For the text-containing cell, return its midpoint in [x, y] coordinate format. 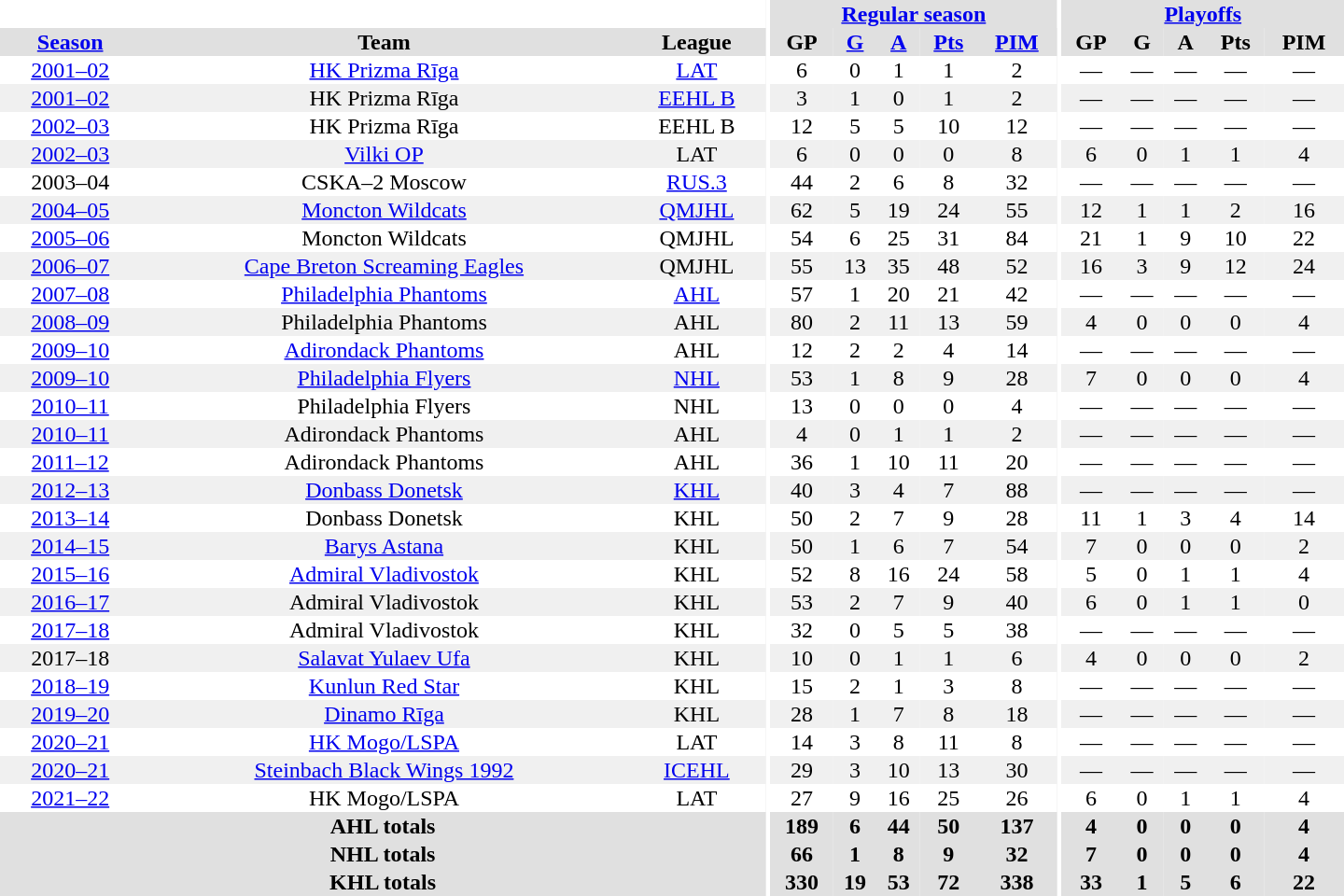
38 [1017, 630]
League [697, 42]
88 [1017, 490]
66 [801, 854]
15 [801, 686]
Dinamo Rīga [384, 714]
2021–22 [70, 798]
27 [801, 798]
Steinbach Black Wings 1992 [384, 770]
42 [1017, 294]
189 [801, 826]
59 [1017, 322]
26 [1017, 798]
Regular season [913, 14]
2018–19 [70, 686]
KHL totals [383, 882]
80 [801, 322]
2012–13 [70, 490]
2004–05 [70, 210]
72 [948, 882]
58 [1017, 574]
RUS.3 [697, 182]
2007–08 [70, 294]
Salavat Yulaev Ufa [384, 658]
137 [1017, 826]
30 [1017, 770]
2005–06 [70, 238]
Playoffs [1202, 14]
330 [801, 882]
Cape Breton Screaming Eagles [384, 266]
33 [1090, 882]
62 [801, 210]
Team [384, 42]
2003–04 [70, 182]
31 [948, 238]
Vilki OP [384, 154]
338 [1017, 882]
2008–09 [70, 322]
84 [1017, 238]
CSKA–2 Moscow [384, 182]
57 [801, 294]
2006–07 [70, 266]
2019–20 [70, 714]
36 [801, 462]
48 [948, 266]
2015–16 [70, 574]
18 [1017, 714]
2014–15 [70, 546]
ICEHL [697, 770]
2013–14 [70, 518]
2011–12 [70, 462]
Kunlun Red Star [384, 686]
Season [70, 42]
Barys Astana [384, 546]
NHL totals [383, 854]
2016–17 [70, 602]
35 [898, 266]
AHL totals [383, 826]
29 [801, 770]
